Output the (x, y) coordinate of the center of the cell containing the given text.  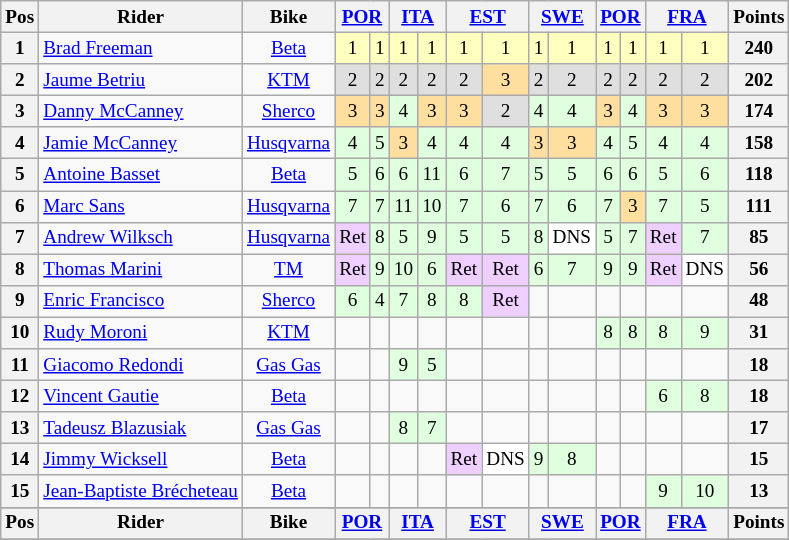
Jimmy Wicksell (141, 460)
Tadeusz Blazusiak (141, 428)
Danny McCanney (141, 111)
Brad Freeman (141, 48)
TM (288, 270)
Jaume Betriu (141, 80)
240 (759, 48)
31 (759, 333)
Jamie McCanney (141, 143)
12 (20, 396)
Giacomo Redondi (141, 365)
118 (759, 175)
Enric Francisco (141, 301)
85 (759, 238)
174 (759, 111)
Marc Sans (141, 206)
202 (759, 80)
14 (20, 460)
Jean-Baptiste Brécheteau (141, 491)
17 (759, 428)
158 (759, 143)
Antoine Basset (141, 175)
48 (759, 301)
Andrew Wilksch (141, 238)
Rudy Moroni (141, 333)
56 (759, 270)
Vincent Gautie (141, 396)
Thomas Marini (141, 270)
111 (759, 206)
